Provide the [x, y] coordinate of the cell's center where the given text is located.  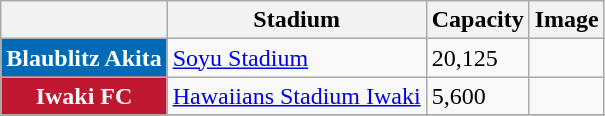
Hawaiians Stadium Iwaki [296, 96]
Iwaki FC [84, 96]
20,125 [478, 58]
5,600 [478, 96]
Soyu Stadium [296, 58]
Image [566, 20]
Capacity [478, 20]
Stadium [296, 20]
Blaublitz Akita [84, 58]
